For the text-containing cell, return its midpoint in (x, y) coordinate format. 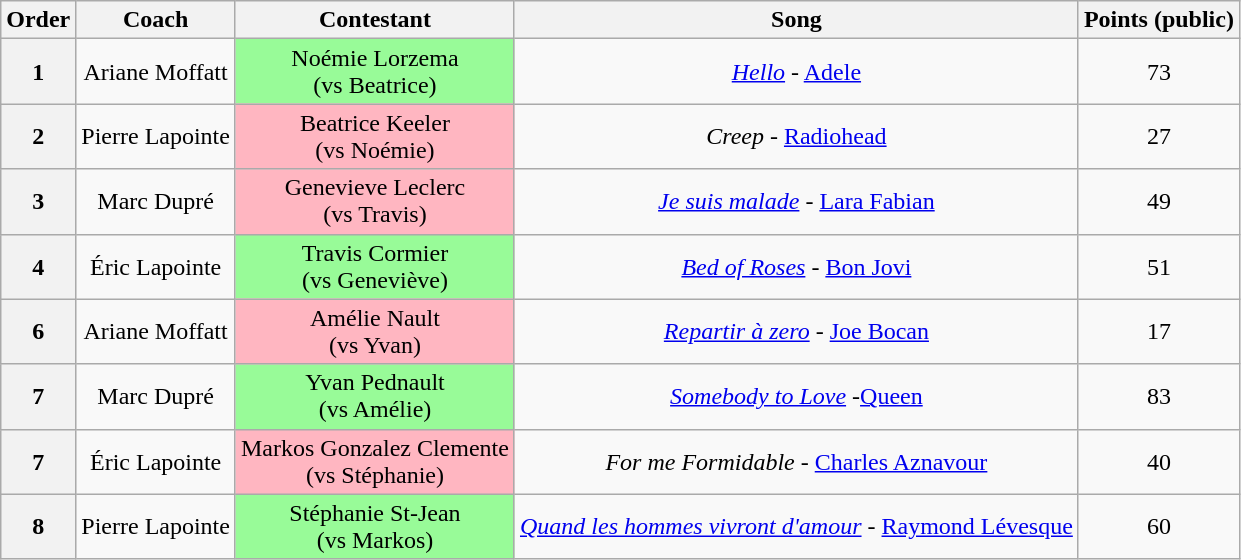
3 (38, 202)
Order (38, 20)
Je suis malade - Lara Fabian (796, 202)
83 (1158, 396)
Creep - Radiohead (796, 136)
Contestant (374, 20)
Points (public) (1158, 20)
For me Formidable - Charles Aznavour (796, 462)
6 (38, 332)
60 (1158, 526)
Song (796, 20)
Hello - Adele (796, 72)
Amélie Nault(vs Yvan) (374, 332)
40 (1158, 462)
Markos Gonzalez Clemente(vs Stéphanie) (374, 462)
Somebody to Love -Queen (796, 396)
2 (38, 136)
Genevieve Leclerc(vs Travis) (374, 202)
51 (1158, 266)
Coach (156, 20)
73 (1158, 72)
Repartir à zero - Joe Bocan (796, 332)
27 (1158, 136)
Noémie Lorzema(vs Beatrice) (374, 72)
8 (38, 526)
Yvan Pednault(vs Amélie) (374, 396)
Bed of Roses - Bon Jovi (796, 266)
4 (38, 266)
Beatrice Keeler(vs Noémie) (374, 136)
Stéphanie St-Jean(vs Markos) (374, 526)
49 (1158, 202)
1 (38, 72)
Quand les hommes vivront d'amour - Raymond Lévesque (796, 526)
17 (1158, 332)
Travis Cormier(vs Geneviève) (374, 266)
